For the text-containing cell, return its midpoint in (X, Y) coordinate format. 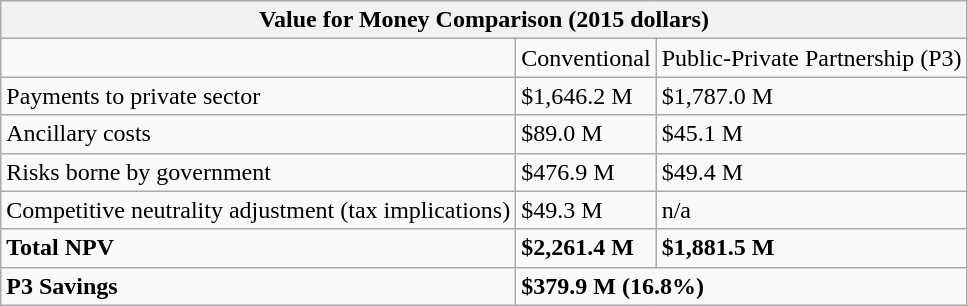
$49.3 M (586, 210)
Competitive neutrality adjustment (tax implications) (258, 210)
$1,881.5 M (812, 248)
$1,646.2 M (586, 96)
$476.9 M (586, 172)
P3 Savings (258, 286)
Payments to private sector (258, 96)
n/a (812, 210)
Ancillary costs (258, 134)
Risks borne by government (258, 172)
Total NPV (258, 248)
Conventional (586, 58)
Public-Private Partnership (P3) (812, 58)
$379.9 M (16.8%) (742, 286)
$2,261.4 M (586, 248)
$45.1 M (812, 134)
$89.0 M (586, 134)
Value for Money Comparison (2015 dollars) (484, 20)
$1,787.0 M (812, 96)
$49.4 M (812, 172)
